From the cell containing the given text, extract its center point as (x, y) coordinate. 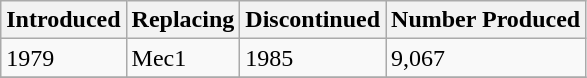
9,067 (486, 58)
Mec1 (183, 58)
1985 (313, 58)
1979 (64, 58)
Introduced (64, 20)
Replacing (183, 20)
Number Produced (486, 20)
Discontinued (313, 20)
